Extract the (X, Y) coordinate from the center of the cell holding the provided text.  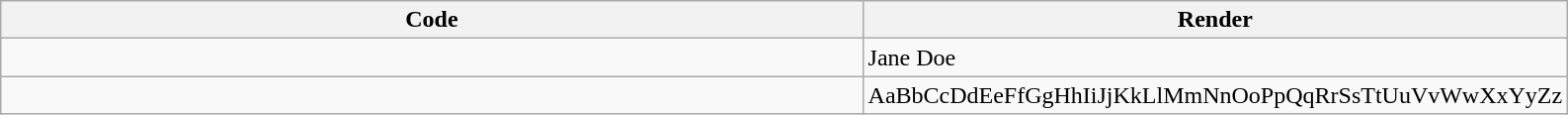
Render (1215, 20)
Jane Doe (1215, 57)
Code (432, 20)
AaBbCcDdEeFfGgHhIiJjKkLlMmNnOoPpQqRrSsTtUuVvWwXxYyZz (1215, 95)
